Output the (x, y) coordinate of the center of the cell containing the given text.  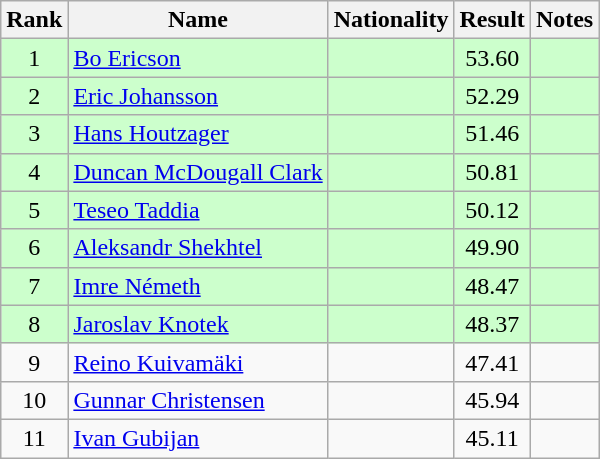
Ivan Gubijan (198, 438)
48.47 (492, 286)
1 (34, 58)
Gunnar Christensen (198, 400)
10 (34, 400)
8 (34, 324)
Duncan McDougall Clark (198, 172)
Rank (34, 20)
7 (34, 286)
Reino Kuivamäki (198, 362)
6 (34, 248)
50.81 (492, 172)
47.41 (492, 362)
51.46 (492, 134)
Bo Ericson (198, 58)
5 (34, 210)
9 (34, 362)
Teseo Taddia (198, 210)
Imre Németh (198, 286)
Name (198, 20)
3 (34, 134)
48.37 (492, 324)
Eric Johansson (198, 96)
Jaroslav Knotek (198, 324)
2 (34, 96)
45.11 (492, 438)
53.60 (492, 58)
Result (492, 20)
4 (34, 172)
Notes (564, 20)
Aleksandr Shekhtel (198, 248)
50.12 (492, 210)
Hans Houtzager (198, 134)
49.90 (492, 248)
52.29 (492, 96)
Nationality (391, 20)
11 (34, 438)
45.94 (492, 400)
